Scan for the cell matching the given text and deliver its [X, Y] coordinate at center. 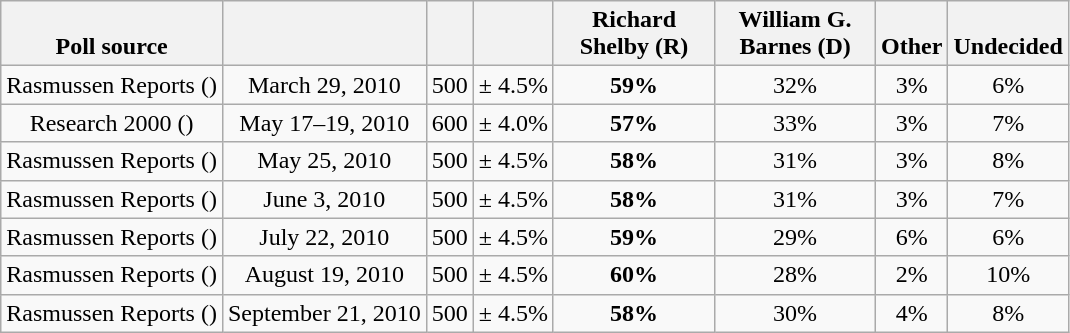
August 19, 2010 [324, 275]
32% [796, 85]
30% [796, 313]
Other [912, 34]
Poll source [112, 34]
RichardShelby (R) [634, 34]
June 3, 2010 [324, 199]
± 4.0% [513, 123]
2% [912, 275]
29% [796, 237]
33% [796, 123]
10% [1008, 275]
28% [796, 275]
Research 2000 () [112, 123]
60% [634, 275]
William G.Barnes (D) [796, 34]
4% [912, 313]
57% [634, 123]
May 25, 2010 [324, 161]
600 [450, 123]
May 17–19, 2010 [324, 123]
September 21, 2010 [324, 313]
July 22, 2010 [324, 237]
Undecided [1008, 34]
March 29, 2010 [324, 85]
